Identify which cell holds the provided text, then report its (x, y) central coordinate. 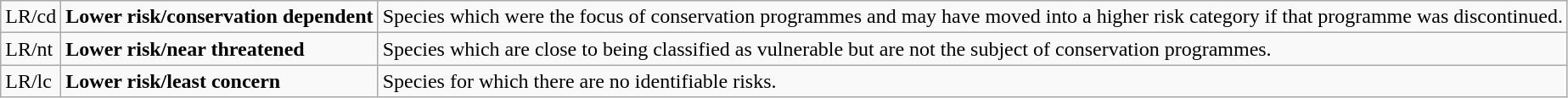
Lower risk/least concern (219, 81)
LR/cd (31, 17)
LR/lc (31, 81)
Species for which there are no identifiable risks. (973, 81)
Species which were the focus of conservation programmes and may have moved into a higher risk category if that programme was discontinued. (973, 17)
Species which are close to being classified as vulnerable but are not the subject of conservation programmes. (973, 49)
Lower risk/near threatened (219, 49)
LR/nt (31, 49)
Lower risk/conservation dependent (219, 17)
